Output the (x, y) coordinate of the center of the cell containing the given text.  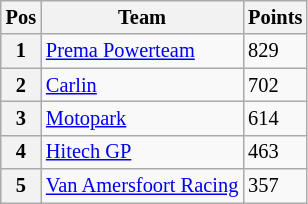
Pos (21, 17)
Motopark (142, 118)
614 (275, 118)
463 (275, 152)
1 (21, 51)
Team (142, 17)
4 (21, 152)
829 (275, 51)
Van Amersfoort Racing (142, 186)
Hitech GP (142, 152)
3 (21, 118)
Points (275, 17)
2 (21, 85)
357 (275, 186)
Prema Powerteam (142, 51)
5 (21, 186)
Carlin (142, 85)
702 (275, 85)
